For the text-containing cell, return its midpoint in (x, y) coordinate format. 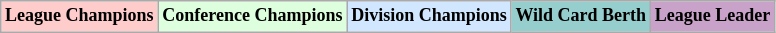
Conference Champions (252, 16)
Division Champions (429, 16)
League Champions (80, 16)
Wild Card Berth (580, 16)
League Leader (712, 16)
